Detect which cell encompasses the target text, then output its [x, y] center coordinate. 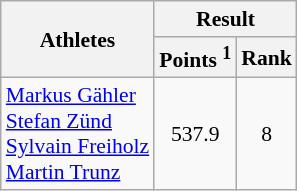
Rank [266, 58]
537.9 [195, 134]
Points 1 [195, 58]
Result [226, 19]
8 [266, 134]
Athletes [78, 40]
Markus GählerStefan ZündSylvain FreiholzMartin Trunz [78, 134]
